Extract the (X, Y) coordinate from the center of the cell holding the provided text.  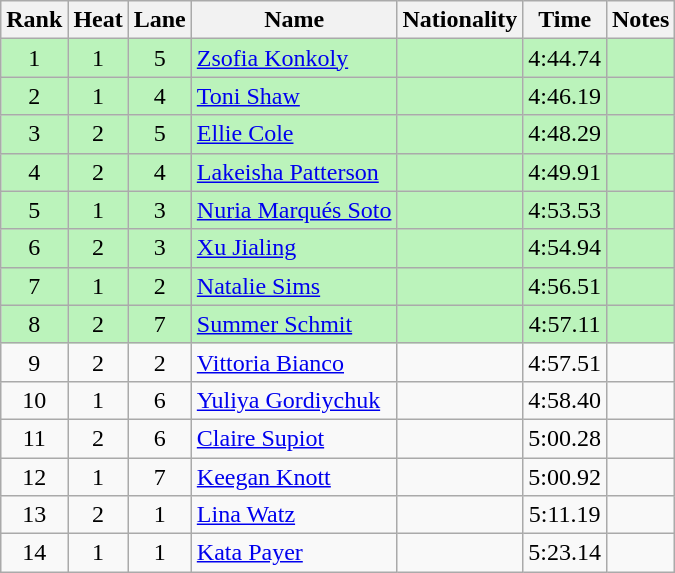
Notes (640, 20)
5:23.14 (565, 553)
Xu Jialing (294, 248)
4:48.29 (565, 134)
5:00.28 (565, 438)
4:57.11 (565, 324)
Claire Supiot (294, 438)
Keegan Knott (294, 477)
Kata Payer (294, 553)
Lina Watz (294, 515)
Nationality (460, 20)
4:44.74 (565, 58)
5:00.92 (565, 477)
Zsofia Konkoly (294, 58)
Lakeisha Patterson (294, 172)
Lane (160, 20)
4:46.19 (565, 96)
Heat (98, 20)
11 (34, 438)
14 (34, 553)
Yuliya Gordiychuk (294, 400)
4:58.40 (565, 400)
Vittoria Bianco (294, 362)
Toni Shaw (294, 96)
13 (34, 515)
10 (34, 400)
4:54.94 (565, 248)
5:11.19 (565, 515)
Time (565, 20)
12 (34, 477)
Name (294, 20)
8 (34, 324)
Summer Schmit (294, 324)
Natalie Sims (294, 286)
Nuria Marqués Soto (294, 210)
4:57.51 (565, 362)
Ellie Cole (294, 134)
9 (34, 362)
4:53.53 (565, 210)
4:56.51 (565, 286)
Rank (34, 20)
4:49.91 (565, 172)
